Identify which cell holds the provided text, then report its (x, y) central coordinate. 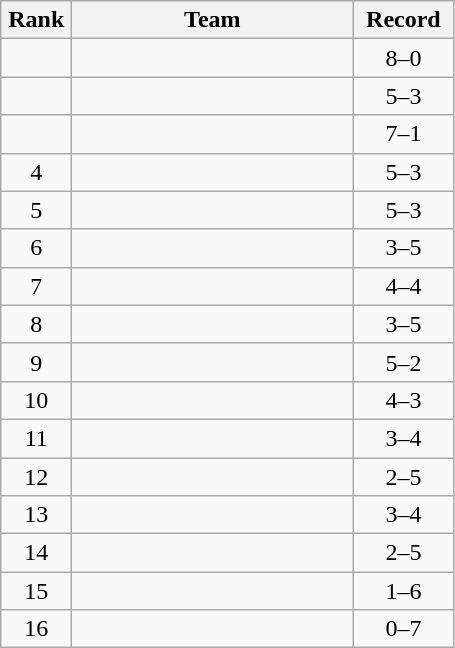
4 (36, 172)
13 (36, 515)
16 (36, 629)
5–2 (404, 362)
5 (36, 210)
Rank (36, 20)
14 (36, 553)
1–6 (404, 591)
Team (212, 20)
8–0 (404, 58)
11 (36, 438)
0–7 (404, 629)
6 (36, 248)
15 (36, 591)
10 (36, 400)
4–4 (404, 286)
Record (404, 20)
9 (36, 362)
12 (36, 477)
4–3 (404, 400)
7–1 (404, 134)
7 (36, 286)
8 (36, 324)
